From the cell containing the given text, extract its center point as [X, Y] coordinate. 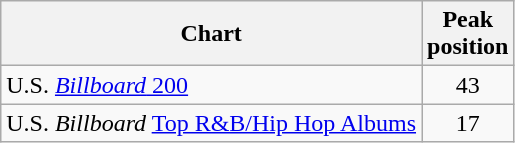
17 [468, 123]
U.S. Billboard Top R&B/Hip Hop Albums [212, 123]
Peakposition [468, 34]
Chart [212, 34]
43 [468, 85]
U.S. Billboard 200 [212, 85]
